Detect which cell encompasses the target text, then output its [X, Y] center coordinate. 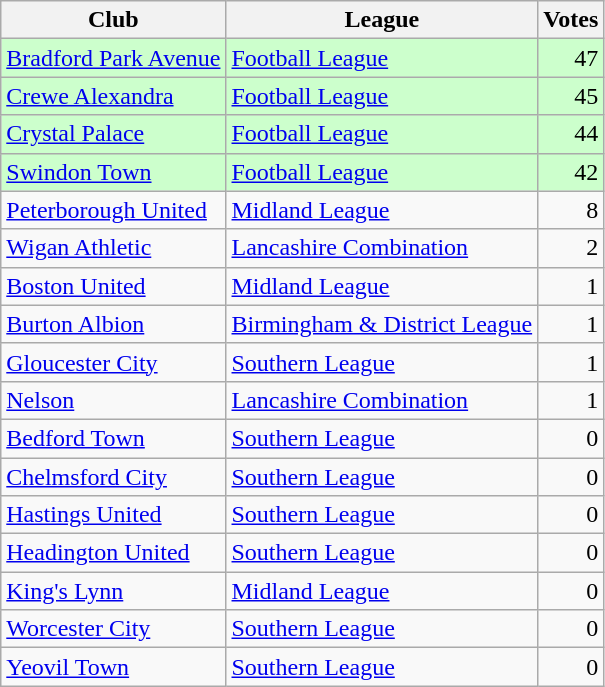
Boston United [114, 286]
Wigan Athletic [114, 248]
Bradford Park Avenue [114, 58]
Nelson [114, 400]
Votes [571, 20]
Yeovil Town [114, 667]
Crystal Palace [114, 134]
44 [571, 134]
League [382, 20]
Gloucester City [114, 362]
Swindon Town [114, 172]
Crewe Alexandra [114, 96]
47 [571, 58]
Hastings United [114, 515]
8 [571, 210]
Burton Albion [114, 324]
2 [571, 248]
42 [571, 172]
Birmingham & District League [382, 324]
King's Lynn [114, 591]
Worcester City [114, 629]
Peterborough United [114, 210]
Club [114, 20]
45 [571, 96]
Bedford Town [114, 438]
Chelmsford City [114, 477]
Headington United [114, 553]
